Find where the given text appears and provide that cell's center as (X, Y) coordinate. 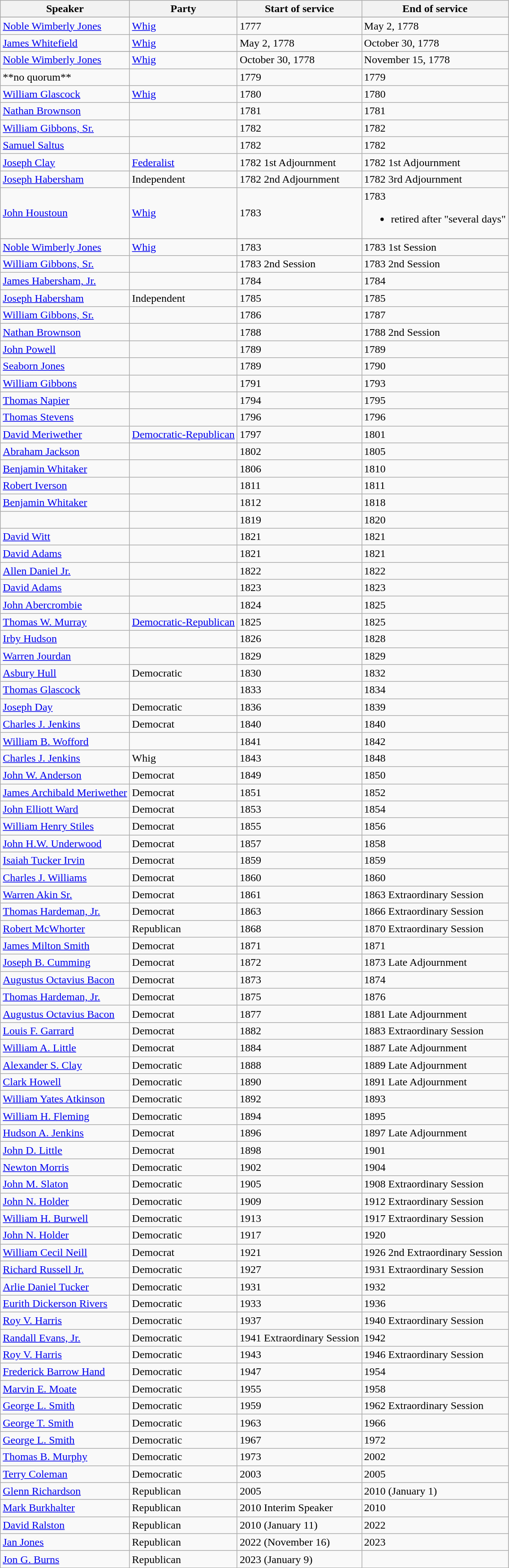
Arlie Daniel Tucker (65, 1286)
1788 (299, 332)
1805 (435, 451)
Louis F. Garrard (65, 1031)
1909 (299, 1201)
James Whitefield (65, 43)
1819 (299, 520)
1777 (299, 26)
1891 Late Adjournment (435, 1082)
1782 3rd Adjournment (435, 179)
1931 (299, 1286)
1936 (435, 1303)
John H.W. Underwood (65, 844)
John D. Little (65, 1150)
1834 (435, 690)
1913 (299, 1218)
1868 (299, 929)
William Glascock (65, 94)
William Yates Atkinson (65, 1099)
2022 (November 16) (299, 1542)
Alexander S. Clay (65, 1065)
James Milton Smith (65, 946)
Charles J. Williams (65, 878)
1801 (435, 434)
1883 Extraordinary Session (435, 1031)
1875 (299, 997)
1933 (299, 1303)
1932 (435, 1286)
William A. Little (65, 1048)
1892 (299, 1099)
1855 (299, 827)
1806 (299, 468)
James Archibald Meriwether (65, 792)
Joseph Day (65, 707)
1973 (299, 1457)
1783retired after "several days" (435, 213)
1820 (435, 520)
2010 (January 11) (299, 1525)
1852 (435, 792)
1828 (435, 639)
William B. Wofford (65, 741)
Frederick Barrow Hand (65, 1372)
Speaker (65, 9)
1839 (435, 707)
1897 Late Adjournment (435, 1133)
William Gibbons (65, 383)
2023 (January 9) (299, 1559)
1872 (299, 963)
1788 2nd Session (435, 332)
1842 (435, 741)
1882 (299, 1031)
1857 (299, 844)
1898 (299, 1150)
Jon G. Burns (65, 1559)
Joseph Clay (65, 162)
Robert McWhorter (65, 929)
1854 (435, 810)
Jan Jones (65, 1542)
Samuel Saltus (65, 145)
Hudson A. Jenkins (65, 1133)
Warren Jourdan (65, 656)
Thomas B. Murphy (65, 1457)
1904 (435, 1167)
1843 (299, 758)
John M. Slaton (65, 1184)
John Elliott Ward (65, 810)
Thomas Glascock (65, 690)
1783 1st Session (435, 247)
1917 Extraordinary Session (435, 1218)
1826 (299, 639)
End of service (435, 9)
2010 Interim Speaker (299, 1508)
Abraham Jackson (65, 451)
Mark Burkhalter (65, 1508)
Glenn Richardson (65, 1491)
1861 (299, 895)
1959 (299, 1406)
1967 (299, 1440)
1958 (435, 1389)
David Ralston (65, 1525)
1836 (299, 707)
1889 Late Adjournment (435, 1065)
Randall Evans, Jr. (65, 1337)
1966 (435, 1423)
1848 (435, 758)
1786 (299, 315)
William H. Burwell (65, 1218)
2023 (435, 1542)
Isaiah Tucker Irvin (65, 861)
1963 (299, 1423)
1866 Extraordinary Session (435, 912)
1790 (435, 366)
1955 (299, 1389)
1873 Late Adjournment (435, 963)
1830 (299, 673)
November 15, 1778 (435, 60)
1833 (299, 690)
**no quorum** (65, 77)
1782 2nd Adjournment (299, 179)
1931 Extraordinary Session (435, 1269)
Clark Howell (65, 1082)
1874 (435, 980)
1942 (435, 1337)
1812 (299, 502)
Richard Russell Jr. (65, 1269)
Federalist (183, 162)
1954 (435, 1372)
Newton Morris (65, 1167)
Party (183, 9)
Thomas Napier (65, 400)
1887 Late Adjournment (435, 1048)
1793 (435, 383)
James Habersham, Jr. (65, 281)
2010 (January 1) (435, 1491)
1876 (435, 997)
1851 (299, 792)
Thomas Stevens (65, 417)
1912 Extraordinary Session (435, 1201)
1947 (299, 1372)
John Abercrombie (65, 605)
John Houstoun (65, 213)
1894 (299, 1116)
1908 Extraordinary Session (435, 1184)
1896 (299, 1133)
1941 Extraordinary Session (299, 1337)
1787 (435, 315)
Thomas W. Murray (65, 622)
1849 (299, 775)
1841 (299, 741)
1972 (435, 1440)
David Meriwether (65, 434)
2010 (435, 1508)
1926 2nd Extraordinary Session (435, 1252)
2003 (299, 1474)
1895 (435, 1116)
1870 Extraordinary Session (435, 929)
1863 Extraordinary Session (435, 895)
1937 (299, 1320)
1920 (435, 1235)
1901 (435, 1150)
Allen Daniel Jr. (65, 571)
1917 (299, 1235)
1794 (299, 400)
Irby Hudson (65, 639)
John W. Anderson (65, 775)
1884 (299, 1048)
David Witt (65, 537)
1873 (299, 980)
1850 (435, 775)
William Cecil Neill (65, 1252)
1881 Late Adjournment (435, 1014)
John Powell (65, 349)
Joseph B. Cumming (65, 963)
1888 (299, 1065)
1858 (435, 844)
Start of service (299, 9)
Marvin E. Moate (65, 1389)
1902 (299, 1167)
William Henry Stiles (65, 827)
1797 (299, 434)
Asbury Hull (65, 673)
1877 (299, 1014)
1824 (299, 605)
Robert Iverson (65, 485)
George T. Smith (65, 1423)
1921 (299, 1252)
1943 (299, 1355)
2022 (435, 1525)
1795 (435, 400)
Seaborn Jones (65, 366)
1905 (299, 1184)
1802 (299, 451)
1791 (299, 383)
1853 (299, 810)
1946 Extraordinary Session (435, 1355)
2002 (435, 1457)
1818 (435, 502)
1893 (435, 1099)
1890 (299, 1082)
Warren Akin Sr. (65, 895)
1940 Extraordinary Session (435, 1320)
1962 Extraordinary Session (435, 1406)
William H. Fleming (65, 1116)
1856 (435, 827)
1863 (299, 912)
1832 (435, 673)
1927 (299, 1269)
Eurith Dickerson Rivers (65, 1303)
1810 (435, 468)
Terry Coleman (65, 1474)
